Find where the given text appears and provide that cell's center as [x, y] coordinate. 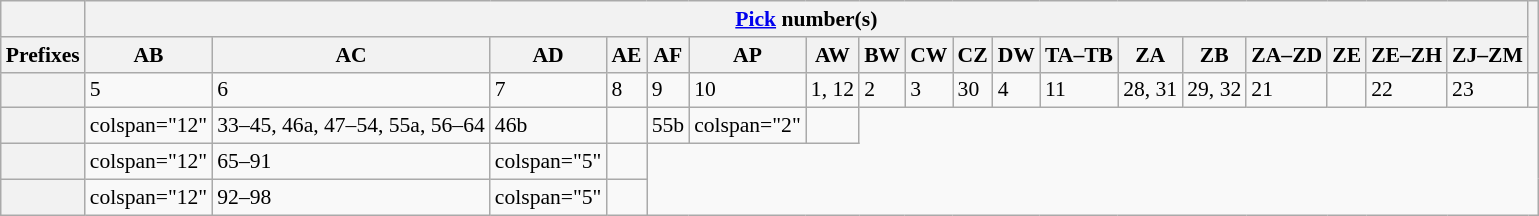
colspan="2" [748, 126]
23 [1488, 90]
3 [928, 90]
Prefixes [43, 55]
7 [548, 90]
DW [1016, 55]
AF [668, 55]
92–98 [351, 197]
8 [626, 90]
28, 31 [1150, 90]
CW [928, 55]
AW [832, 55]
11 [1079, 90]
9 [668, 90]
65–91 [351, 162]
ZA [1150, 55]
ZE–ZH [1406, 55]
33–45, 46a, 47–54, 55a, 56–64 [351, 126]
4 [1016, 90]
Pick number(s) [806, 19]
21 [1286, 90]
5 [148, 90]
55b [668, 126]
CZ [973, 55]
AE [626, 55]
29, 32 [1214, 90]
ZE [1346, 55]
1, 12 [832, 90]
AD [548, 55]
TA–TB [1079, 55]
AC [351, 55]
ZJ–ZM [1488, 55]
BW [882, 55]
10 [748, 90]
AB [148, 55]
30 [973, 90]
22 [1406, 90]
ZA–ZD [1286, 55]
ZB [1214, 55]
46b [548, 126]
AP [748, 55]
2 [882, 90]
6 [351, 90]
